Extract the [x, y] coordinate from the center of the cell holding the provided text.  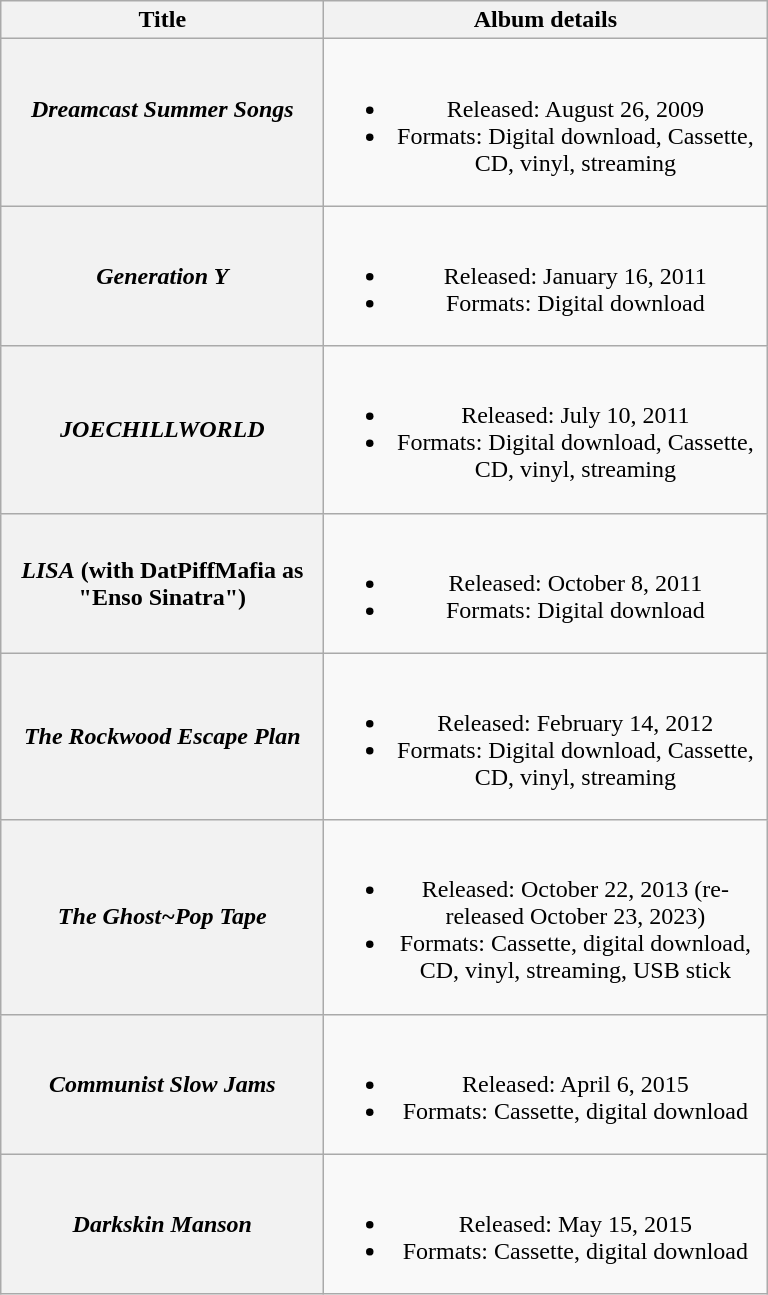
JOECHILLWORLD [162, 430]
Album details [546, 20]
LISA (with DatPiffMafia as "Enso Sinatra") [162, 583]
Released: October 8, 2011Formats: Digital download [546, 583]
Released: January 16, 2011Formats: Digital download [546, 276]
Generation Y [162, 276]
Released: May 15, 2015Formats: Cassette, digital download [546, 1224]
Released: April 6, 2015Formats: Cassette, digital download [546, 1084]
The Rockwood Escape Plan [162, 736]
Released: August 26, 2009Formats: Digital download, Cassette, CD, vinyl, streaming [546, 122]
Darkskin Manson [162, 1224]
The Ghost~Pop Tape [162, 917]
Released: July 10, 2011Formats: Digital download, Cassette, CD, vinyl, streaming [546, 430]
Released: February 14, 2012Formats: Digital download, Cassette, CD, vinyl, streaming [546, 736]
Dreamcast Summer Songs [162, 122]
Title [162, 20]
Communist Slow Jams [162, 1084]
Released: October 22, 2013 (re-released October 23, 2023)Formats: Cassette, digital download, CD, vinyl, streaming, USB stick [546, 917]
